Find where the given text appears and provide that cell's center as (X, Y) coordinate. 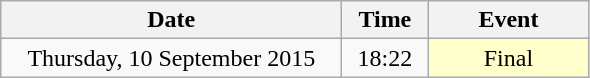
Date (172, 20)
18:22 (385, 58)
Time (385, 20)
Thursday, 10 September 2015 (172, 58)
Final (508, 58)
Event (508, 20)
